Determine the [X, Y] coordinate at the center of the cell enclosing the given text.  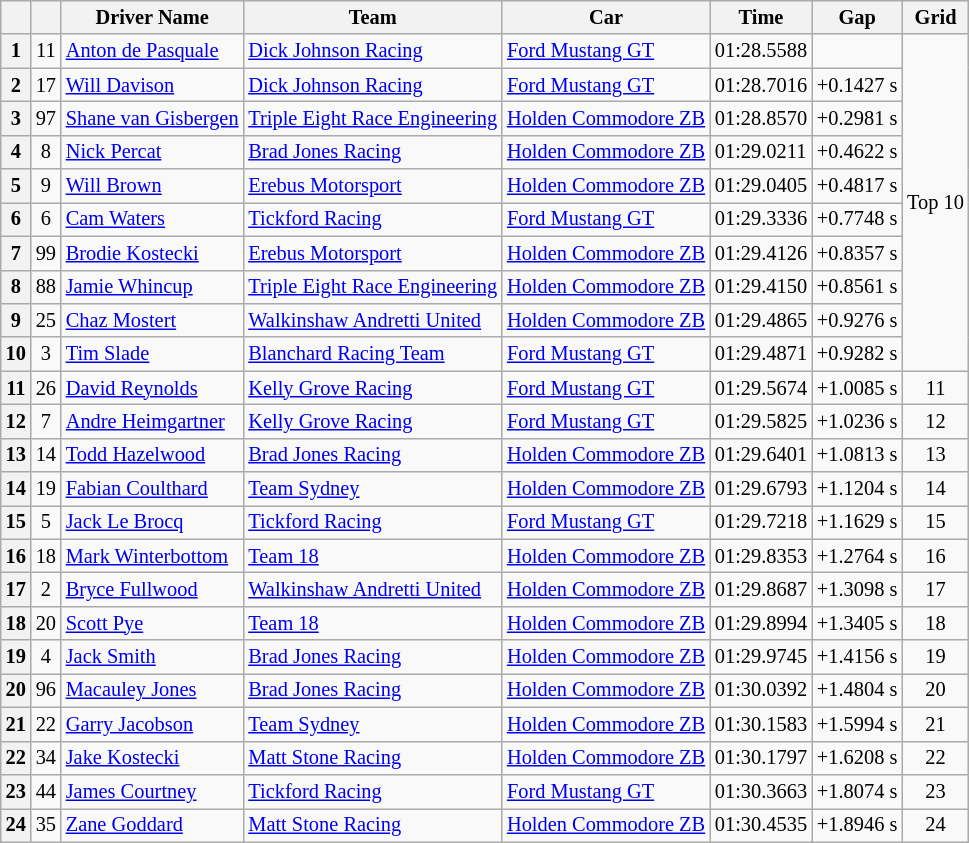
Time [761, 17]
James Courtney [152, 791]
35 [46, 825]
01:30.3663 [761, 791]
01:29.0211 [761, 152]
+0.8561 s [857, 287]
+1.8946 s [857, 825]
Gap [857, 17]
+0.4817 s [857, 186]
Andre Heimgartner [152, 421]
01:29.4150 [761, 287]
+0.1427 s [857, 85]
Will Brown [152, 186]
Anton de Pasquale [152, 51]
Jack Le Brocq [152, 522]
Shane van Gisbergen [152, 118]
26 [46, 388]
Garry Jacobson [152, 724]
96 [46, 690]
01:29.4126 [761, 253]
Macauley Jones [152, 690]
10 [16, 354]
99 [46, 253]
+0.9282 s [857, 354]
44 [46, 791]
01:29.8687 [761, 589]
25 [46, 320]
+1.1204 s [857, 489]
Fabian Coulthard [152, 489]
Jack Smith [152, 657]
97 [46, 118]
01:29.8353 [761, 556]
Top 10 [936, 202]
+1.1629 s [857, 522]
01:30.4535 [761, 825]
88 [46, 287]
Driver Name [152, 17]
+1.5994 s [857, 724]
Todd Hazelwood [152, 455]
+1.3405 s [857, 623]
01:29.7218 [761, 522]
01:29.6401 [761, 455]
Bryce Fullwood [152, 589]
01:29.0405 [761, 186]
David Reynolds [152, 388]
01:29.9745 [761, 657]
Grid [936, 17]
01:29.5674 [761, 388]
1 [16, 51]
01:29.4871 [761, 354]
01:29.6793 [761, 489]
Tim Slade [152, 354]
Blanchard Racing Team [372, 354]
Brodie Kostecki [152, 253]
01:30.1583 [761, 724]
01:30.0392 [761, 690]
Mark Winterbottom [152, 556]
+0.4622 s [857, 152]
Chaz Mostert [152, 320]
Scott Pye [152, 623]
34 [46, 758]
01:29.8994 [761, 623]
+0.9276 s [857, 320]
+1.6208 s [857, 758]
+1.8074 s [857, 791]
01:29.4865 [761, 320]
+0.7748 s [857, 219]
+1.0085 s [857, 388]
01:29.3336 [761, 219]
Jamie Whincup [152, 287]
Jake Kostecki [152, 758]
+1.4156 s [857, 657]
+1.0236 s [857, 421]
Zane Goddard [152, 825]
+0.2981 s [857, 118]
+0.8357 s [857, 253]
01:29.5825 [761, 421]
Cam Waters [152, 219]
01:28.8570 [761, 118]
Team [372, 17]
Nick Percat [152, 152]
+1.4804 s [857, 690]
Car [606, 17]
01:30.1797 [761, 758]
+1.2764 s [857, 556]
01:28.7016 [761, 85]
Will Davison [152, 85]
01:28.5588 [761, 51]
+1.0813 s [857, 455]
+1.3098 s [857, 589]
